From the cell containing the given text, extract its center point as (x, y) coordinate. 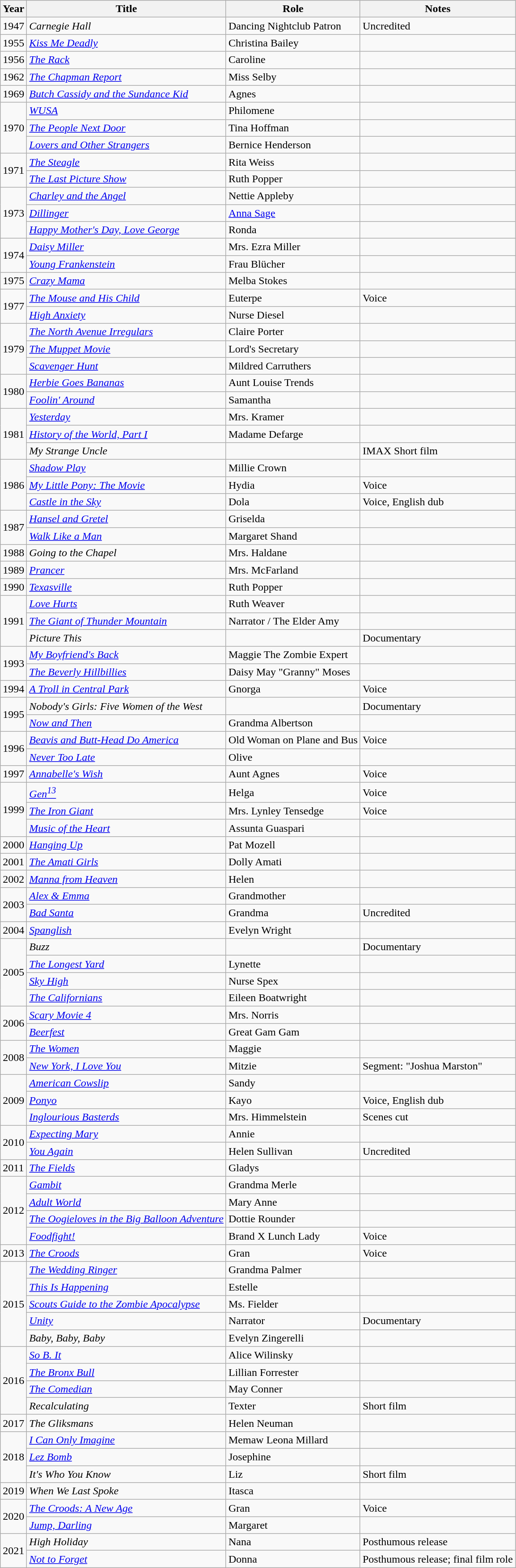
Daisy Miller (127, 247)
Ponyo (127, 1100)
Nettie Appleby (293, 196)
Rita Weiss (293, 162)
Recalculating (127, 1406)
Texter (293, 1406)
Happy Mother's Day, Love George (127, 230)
The Wedding Ringer (127, 1270)
1980 (13, 391)
Music of the Heart (127, 828)
Kayo (293, 1100)
2012 (13, 1211)
Title (127, 9)
The Californians (127, 998)
1956 (13, 60)
New York, I Love You (127, 1066)
1969 (13, 94)
It's Who You Know (127, 1474)
1974 (13, 256)
Liz (293, 1474)
Walk Like a Man (127, 536)
Love Hurts (127, 604)
Jump, Darling (127, 1525)
Notes (437, 9)
The Oogieloves in the Big Balloon Adventure (127, 1219)
Narrator (293, 1321)
Annie (293, 1134)
2017 (13, 1423)
Scavenger Hunt (127, 366)
2002 (13, 879)
2019 (13, 1491)
1990 (13, 587)
Charley and the Angel (127, 196)
Herbie Goes Bananas (127, 383)
Olive (293, 757)
History of the World, Part I (127, 434)
Lord's Secretary (293, 349)
Posthumous release (437, 1542)
Frau Blücher (293, 264)
Dancing Nightclub Patron (293, 26)
Margaret Shand (293, 536)
Dottie Rounder (293, 1219)
A Troll in Central Park (127, 689)
Never Too Late (127, 757)
2005 (13, 973)
Josephine (293, 1457)
When We Last Spoke (127, 1491)
Ronda (293, 230)
American Cowslip (127, 1083)
Adult World (127, 1202)
My Little Pony: The Movie (127, 485)
1994 (13, 689)
Year (13, 9)
The Amati Girls (127, 862)
Ruth Weaver (293, 604)
Inglourious Basterds (127, 1117)
You Again (127, 1151)
1995 (13, 714)
Griselda (293, 519)
1999 (13, 809)
Maggie (293, 1049)
Eileen Boatwright (293, 998)
Mrs. Kramer (293, 417)
Alex & Emma (127, 896)
1970 (13, 128)
Margaret (293, 1525)
Grandma (293, 913)
Gladys (293, 1168)
2008 (13, 1057)
2020 (13, 1517)
Evelyn Zingerelli (293, 1338)
Caroline (293, 60)
The Mouse and His Child (127, 298)
Mrs. Haldane (293, 553)
Mrs. McFarland (293, 570)
Helen Neuman (293, 1423)
Castle in the Sky (127, 502)
Alice Wilinsky (293, 1355)
Butch Cassidy and the Sundance Kid (127, 94)
Dillinger (127, 213)
Tina Hoffman (293, 128)
Buzz (127, 947)
Shadow Play (127, 468)
1955 (13, 43)
Maggie The Zombie Expert (293, 655)
Claire Porter (293, 332)
Brand X Lunch Lady (293, 1236)
2011 (13, 1168)
The Longest Yard (127, 964)
1996 (13, 748)
Great Gam Gam (293, 1032)
Aunt Agnes (293, 774)
Memaw Leona Millard (293, 1440)
Nana (293, 1542)
Melba Stokes (293, 281)
2013 (13, 1253)
Helga (293, 792)
Young Frankenstein (127, 264)
2015 (13, 1304)
Dola (293, 502)
High Anxiety (127, 315)
2010 (13, 1142)
Manna from Heaven (127, 879)
Hanging Up (127, 845)
Dolly Amati (293, 862)
Going to the Chapel (127, 553)
The Giant of Thunder Mountain (127, 621)
Grandma Merle (293, 1185)
Sky High (127, 981)
The People Next Door (127, 128)
1991 (13, 621)
Hydia (293, 485)
Miss Selby (293, 77)
The Gliksmans (127, 1423)
1988 (13, 553)
2006 (13, 1023)
Daisy May "Granny" Moses (293, 672)
The Rack (127, 60)
The North Avenue Irregulars (127, 332)
Texasville (127, 587)
1947 (13, 26)
Prancer (127, 570)
Foodfight! (127, 1236)
Helen Sullivan (293, 1151)
The Croods (127, 1253)
Grandmother (293, 896)
I Can Only Imagine (127, 1440)
The Iron Giant (127, 811)
The Muppet Movie (127, 349)
Itasca (293, 1491)
Mrs. Lynley Tensedge (293, 811)
Christina Bailey (293, 43)
Foolin' Around (127, 400)
Old Woman on Plane and Bus (293, 740)
Segment: "Joshua Marston" (437, 1066)
Bernice Henderson (293, 145)
Helen (293, 879)
The Women (127, 1049)
My Strange Uncle (127, 451)
Spanglish (127, 930)
Hansel and Gretel (127, 519)
Philomene (293, 111)
1979 (13, 349)
Ms. Fielder (293, 1304)
Crazy Mama (127, 281)
Gen13 (127, 792)
Sandy (293, 1083)
Beavis and Butt-Head Do America (127, 740)
1973 (13, 213)
Kiss Me Deadly (127, 43)
IMAX Short film (437, 451)
1981 (13, 434)
Mitzie (293, 1066)
Donna (293, 1559)
2018 (13, 1457)
Lovers and Other Strangers (127, 145)
2000 (13, 845)
Pat Mozell (293, 845)
Anna Sage (293, 213)
The Chapman Report (127, 77)
The Steagle (127, 162)
Mildred Carruthers (293, 366)
Now and Then (127, 723)
Nobody's Girls: Five Women of the West (127, 706)
2009 (13, 1100)
The Bronx Bull (127, 1372)
Aunt Louise Trends (293, 383)
Not to Forget (127, 1559)
Euterpe (293, 298)
Madame Defarge (293, 434)
This Is Happening (127, 1287)
Scenes cut (437, 1117)
Grandma Palmer (293, 1270)
Expecting Mary (127, 1134)
Agnes (293, 94)
1987 (13, 528)
Scouts Guide to the Zombie Apocalypse (127, 1304)
Picture This (127, 638)
Gambit (127, 1185)
Role (293, 9)
Baby, Baby, Baby (127, 1338)
May Conner (293, 1389)
Samantha (293, 400)
Lez Bomb (127, 1457)
The Fields (127, 1168)
1962 (13, 77)
Mrs. Himmelstein (293, 1117)
Gnorga (293, 689)
WUSA (127, 111)
Mary Anne (293, 1202)
Mrs. Ezra Miller (293, 247)
Estelle (293, 1287)
Lillian Forrester (293, 1372)
Beerfest (127, 1032)
Grandma Albertson (293, 723)
Yesterday (127, 417)
The Comedian (127, 1389)
Unity (127, 1321)
Millie Crown (293, 468)
2021 (13, 1551)
Assunta Guaspari (293, 828)
2003 (13, 904)
Posthumous release; final film role (437, 1559)
The Croods: A New Age (127, 1508)
1986 (13, 485)
High Holiday (127, 1542)
Lynette (293, 964)
My Boyfriend's Back (127, 655)
2004 (13, 930)
Bad Santa (127, 913)
1975 (13, 281)
1971 (13, 170)
Evelyn Wright (293, 930)
The Beverly Hillbillies (127, 672)
2016 (13, 1380)
1993 (13, 663)
1989 (13, 570)
Annabelle's Wish (127, 774)
The Last Picture Show (127, 179)
Mrs. Norris (293, 1015)
1977 (13, 306)
1997 (13, 774)
2001 (13, 862)
Scary Movie 4 (127, 1015)
Narrator / The Elder Amy (293, 621)
Nurse Diesel (293, 315)
Nurse Spex (293, 981)
So B. It (127, 1355)
Carnegie Hall (127, 26)
